Pinpoint the cell where the given text exists, returning its [X, Y] midpoint coordinate. 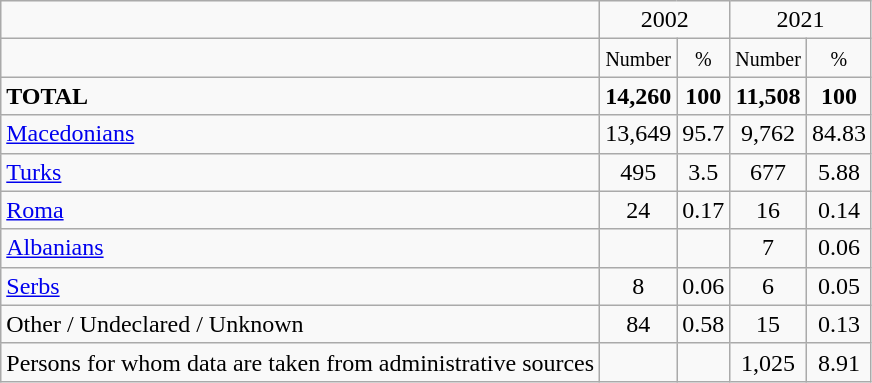
11,508 [768, 96]
677 [768, 172]
0.58 [704, 324]
95.7 [704, 134]
Albanians [300, 248]
16 [768, 210]
Persons for whom data are taken from administrative sources [300, 362]
3.5 [704, 172]
495 [638, 172]
0.14 [838, 210]
14,260 [638, 96]
Serbs [300, 286]
Turks [300, 172]
Roma [300, 210]
Macedonians [300, 134]
TOTAL [300, 96]
7 [768, 248]
1,025 [768, 362]
15 [768, 324]
0.13 [838, 324]
6 [768, 286]
0.05 [838, 286]
9,762 [768, 134]
84 [638, 324]
84.83 [838, 134]
5.88 [838, 172]
0.17 [704, 210]
24 [638, 210]
8 [638, 286]
13,649 [638, 134]
2021 [801, 20]
2002 [665, 20]
Other / Undeclared / Unknown [300, 324]
8.91 [838, 362]
